For the text-containing cell, return its midpoint in [x, y] coordinate format. 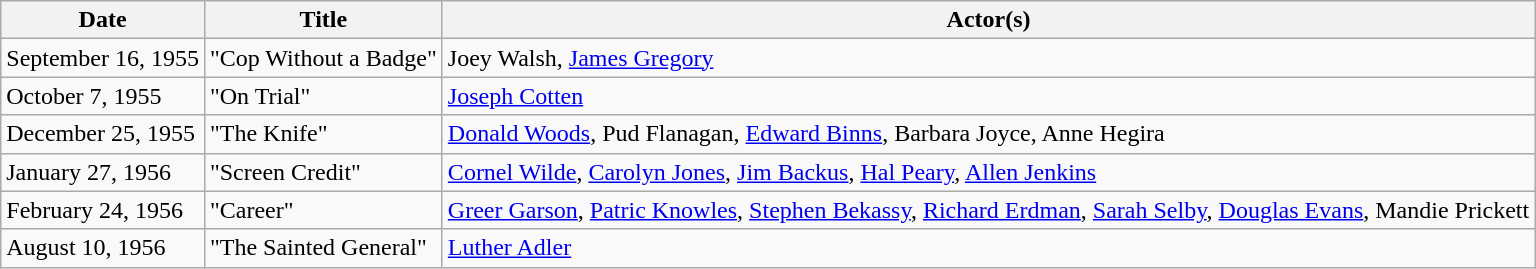
"On Trial" [323, 96]
September 16, 1955 [103, 58]
"The Sainted General" [323, 248]
Donald Woods, Pud Flanagan, Edward Binns, Barbara Joyce, Anne Hegira [988, 134]
"The Knife" [323, 134]
Date [103, 20]
February 24, 1956 [103, 210]
Joey Walsh, James Gregory [988, 58]
Actor(s) [988, 20]
January 27, 1956 [103, 172]
Luther Adler [988, 248]
Title [323, 20]
Cornel Wilde, Carolyn Jones, Jim Backus, Hal Peary, Allen Jenkins [988, 172]
December 25, 1955 [103, 134]
August 10, 1956 [103, 248]
"Career" [323, 210]
"Screen Credit" [323, 172]
"Cop Without a Badge" [323, 58]
Joseph Cotten [988, 96]
October 7, 1955 [103, 96]
Greer Garson, Patric Knowles, Stephen Bekassy, Richard Erdman, Sarah Selby, Douglas Evans, Mandie Prickett [988, 210]
